Pinpoint the cell where the given text exists, returning its (X, Y) midpoint coordinate. 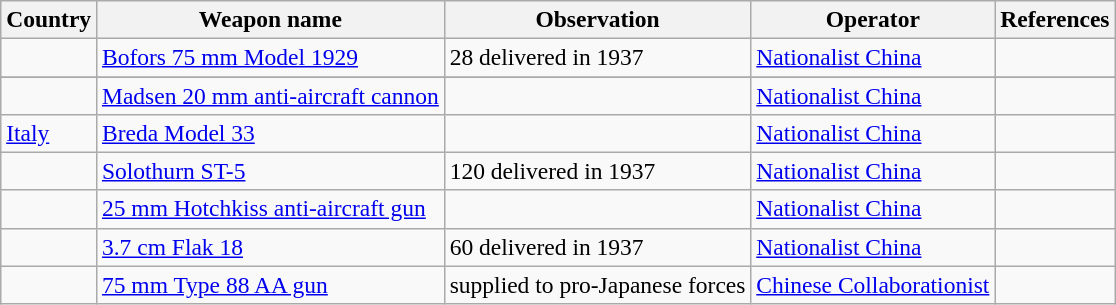
Country (49, 19)
Operator (873, 19)
3.7 cm Flak 18 (271, 247)
References (1055, 19)
120 delivered in 1937 (598, 171)
75 mm Type 88 AA gun (271, 285)
Solothurn ST-5 (271, 171)
Bofors 75 mm Model 1929 (271, 57)
Weapon name (271, 19)
Chinese Collaborationist (873, 285)
60 delivered in 1937 (598, 247)
Observation (598, 19)
Italy (49, 133)
Madsen 20 mm anti-aircraft cannon (271, 95)
supplied to pro-Japanese forces (598, 285)
Breda Model 33 (271, 133)
28 delivered in 1937 (598, 57)
25 mm Hotchkiss anti-aircraft gun (271, 209)
